Locate the cell with the specified text and output its [X, Y] center coordinate. 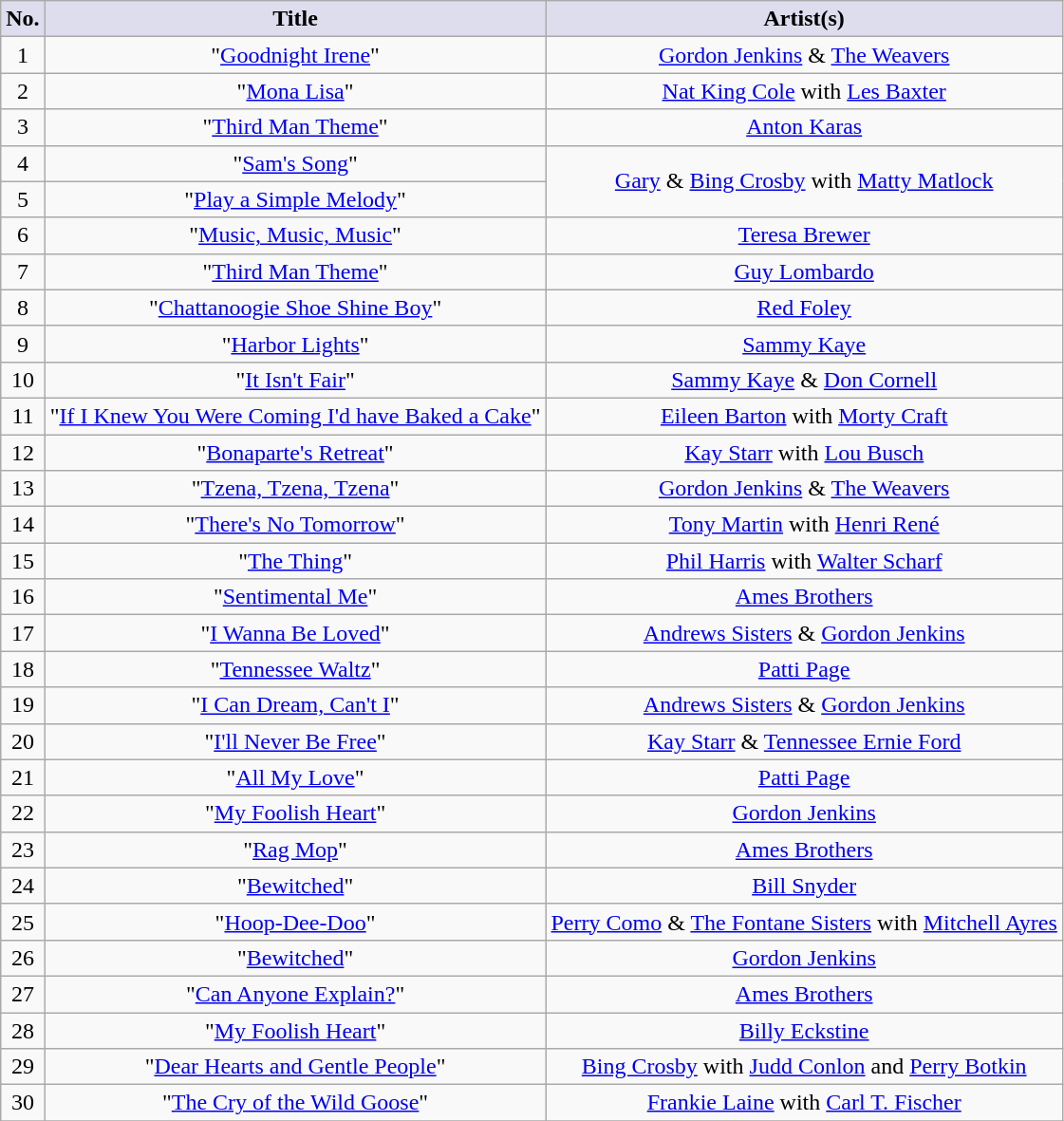
Eileen Barton with Morty Craft [804, 416]
20 [23, 741]
Sammy Kaye & Don Cornell [804, 380]
4 [23, 163]
5 [23, 199]
"Harbor Lights" [295, 344]
Teresa Brewer [804, 235]
12 [23, 453]
"The Cry of the Wild Goose" [295, 1103]
No. [23, 19]
"Dear Hearts and Gentle People" [295, 1067]
"There's No Tomorrow" [295, 525]
"Chattanoogie Shoe Shine Boy" [295, 308]
30 [23, 1103]
9 [23, 344]
21 [23, 777]
25 [23, 922]
29 [23, 1067]
"I Wanna Be Loved" [295, 633]
"Rag Mop" [295, 850]
27 [23, 994]
Title [295, 19]
Sammy Kaye [804, 344]
Phil Harris with Walter Scharf [804, 561]
8 [23, 308]
24 [23, 886]
Kay Starr & Tennessee Ernie Ford [804, 741]
2 [23, 91]
Bill Snyder [804, 886]
Gary & Bing Crosby with Matty Matlock [804, 181]
Red Foley [804, 308]
Billy Eckstine [804, 1030]
18 [23, 669]
15 [23, 561]
"It Isn't Fair" [295, 380]
"I'll Never Be Free" [295, 741]
"Tennessee Waltz" [295, 669]
1 [23, 55]
"Tzena, Tzena, Tzena" [295, 489]
14 [23, 525]
"Music, Music, Music" [295, 235]
"Play a Simple Melody" [295, 199]
10 [23, 380]
"Sam's Song" [295, 163]
Artist(s) [804, 19]
Kay Starr with Lou Busch [804, 453]
Guy Lombardo [804, 271]
"Sentimental Me" [295, 597]
3 [23, 127]
Bing Crosby with Judd Conlon and Perry Botkin [804, 1067]
6 [23, 235]
"Goodnight Irene" [295, 55]
22 [23, 813]
Frankie Laine with Carl T. Fischer [804, 1103]
"The Thing" [295, 561]
19 [23, 705]
28 [23, 1030]
17 [23, 633]
"I Can Dream, Can't I" [295, 705]
Anton Karas [804, 127]
Perry Como & The Fontane Sisters with Mitchell Ayres [804, 922]
11 [23, 416]
16 [23, 597]
Nat King Cole with Les Baxter [804, 91]
23 [23, 850]
7 [23, 271]
"Mona Lisa" [295, 91]
"Can Anyone Explain?" [295, 994]
Tony Martin with Henri René [804, 525]
13 [23, 489]
"If I Knew You Were Coming I'd have Baked a Cake" [295, 416]
26 [23, 958]
"Bonaparte's Retreat" [295, 453]
"All My Love" [295, 777]
"Hoop-Dee-Doo" [295, 922]
